For the text-containing cell, return its midpoint in [X, Y] coordinate format. 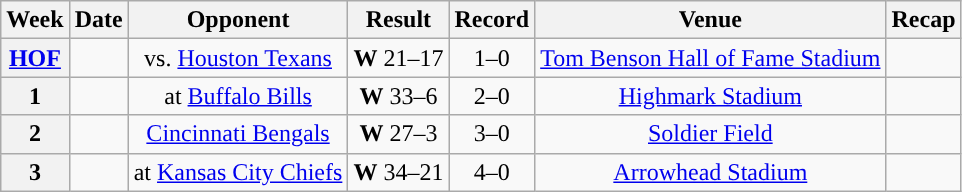
Record [492, 20]
Date [98, 20]
Opponent [238, 20]
vs. Houston Texans [238, 58]
2 [35, 134]
2–0 [492, 96]
W 21–17 [398, 58]
3–0 [492, 134]
Soldier Field [710, 134]
at Buffalo Bills [238, 96]
Arrowhead Stadium [710, 172]
at Kansas City Chiefs [238, 172]
1 [35, 96]
W 34–21 [398, 172]
Result [398, 20]
Cincinnati Bengals [238, 134]
Recap [924, 20]
4–0 [492, 172]
1–0 [492, 58]
Week [35, 20]
3 [35, 172]
W 27–3 [398, 134]
HOF [35, 58]
W 33–6 [398, 96]
Highmark Stadium [710, 96]
Tom Benson Hall of Fame Stadium [710, 58]
Venue [710, 20]
